For the text-containing cell, return its midpoint in [X, Y] coordinate format. 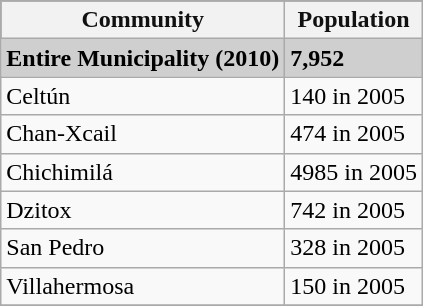
Entire Municipality (2010) [143, 58]
4985 in 2005 [354, 172]
Dzitox [143, 210]
Community [143, 20]
150 in 2005 [354, 286]
474 in 2005 [354, 134]
742 in 2005 [354, 210]
7,952 [354, 58]
Chichimilá [143, 172]
Celtún [143, 96]
140 in 2005 [354, 96]
Villahermosa [143, 286]
San Pedro [143, 248]
328 in 2005 [354, 248]
Chan-Xcail [143, 134]
Population [354, 20]
